Determine the (x, y) coordinate at the center of the cell enclosing the given text.  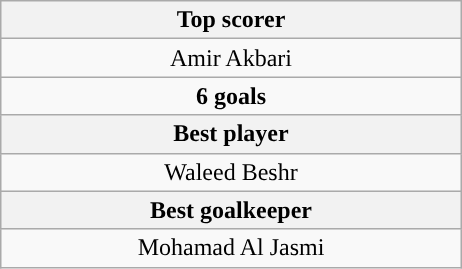
Mohamad Al Jasmi (230, 248)
Waleed Beshr (230, 172)
6 goals (230, 96)
Amir Akbari (230, 58)
Best goalkeeper (230, 210)
Top scorer (230, 20)
Best player (230, 134)
